Scan for the cell matching the given text and deliver its [x, y] coordinate at center. 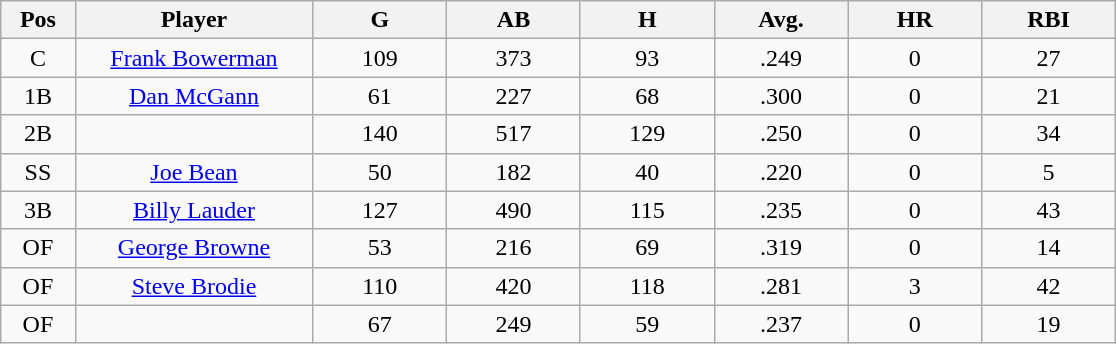
42 [1049, 286]
AB [514, 20]
40 [647, 172]
Avg. [781, 20]
1B [38, 96]
.250 [781, 134]
129 [647, 134]
C [38, 58]
115 [647, 210]
118 [647, 286]
Steve Brodie [194, 286]
H [647, 20]
110 [380, 286]
34 [1049, 134]
.249 [781, 58]
Frank Bowerman [194, 58]
3 [915, 286]
67 [380, 324]
249 [514, 324]
27 [1049, 58]
93 [647, 58]
420 [514, 286]
3B [38, 210]
227 [514, 96]
RBI [1049, 20]
19 [1049, 324]
109 [380, 58]
182 [514, 172]
69 [647, 248]
.319 [781, 248]
.220 [781, 172]
50 [380, 172]
SS [38, 172]
517 [514, 134]
14 [1049, 248]
HR [915, 20]
373 [514, 58]
G [380, 20]
George Browne [194, 248]
5 [1049, 172]
.237 [781, 324]
127 [380, 210]
490 [514, 210]
21 [1049, 96]
2B [38, 134]
140 [380, 134]
59 [647, 324]
Billy Lauder [194, 210]
216 [514, 248]
Player [194, 20]
53 [380, 248]
68 [647, 96]
Joe Bean [194, 172]
Pos [38, 20]
.300 [781, 96]
43 [1049, 210]
.281 [781, 286]
61 [380, 96]
Dan McGann [194, 96]
.235 [781, 210]
